From the cell containing the given text, extract its center point as (X, Y) coordinate. 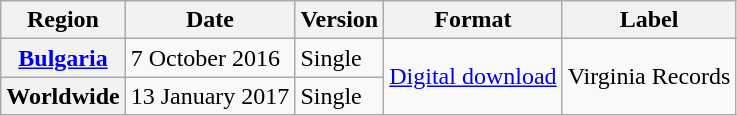
Region (63, 20)
Virginia Records (649, 77)
Version (340, 20)
Worldwide (63, 96)
7 October 2016 (210, 58)
13 January 2017 (210, 96)
Bulgaria (63, 58)
Date (210, 20)
Format (473, 20)
Digital download (473, 77)
Label (649, 20)
